Capture the cell that displays the provided text and extract its [x, y] central coordinate. 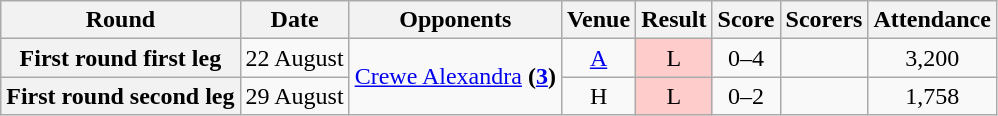
Round [120, 20]
29 August [294, 96]
H [598, 96]
0–4 [746, 58]
Venue [598, 20]
Attendance [932, 20]
3,200 [932, 58]
0–2 [746, 96]
A [598, 58]
1,758 [932, 96]
Date [294, 20]
Crewe Alexandra (3) [455, 77]
22 August [294, 58]
Opponents [455, 20]
First round second leg [120, 96]
Result [674, 20]
Score [746, 20]
Scorers [824, 20]
First round first leg [120, 58]
